For the text-containing cell, return its midpoint in (x, y) coordinate format. 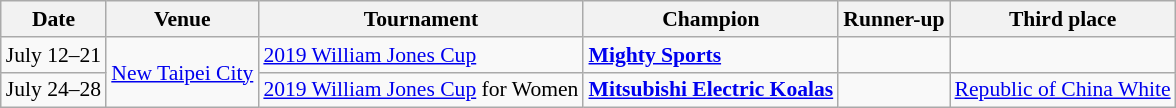
Mitsubishi Electric Koalas (710, 90)
Champion (710, 19)
Republic of China White (1063, 90)
New Taipei City (182, 72)
2019 William Jones Cup (420, 55)
July 12–21 (54, 55)
2019 William Jones Cup for Women (420, 90)
Mighty Sports (710, 55)
July 24–28 (54, 90)
Runner-up (894, 19)
Date (54, 19)
Venue (182, 19)
Third place (1063, 19)
Tournament (420, 19)
